Scan for the cell matching the given text and deliver its [x, y] coordinate at center. 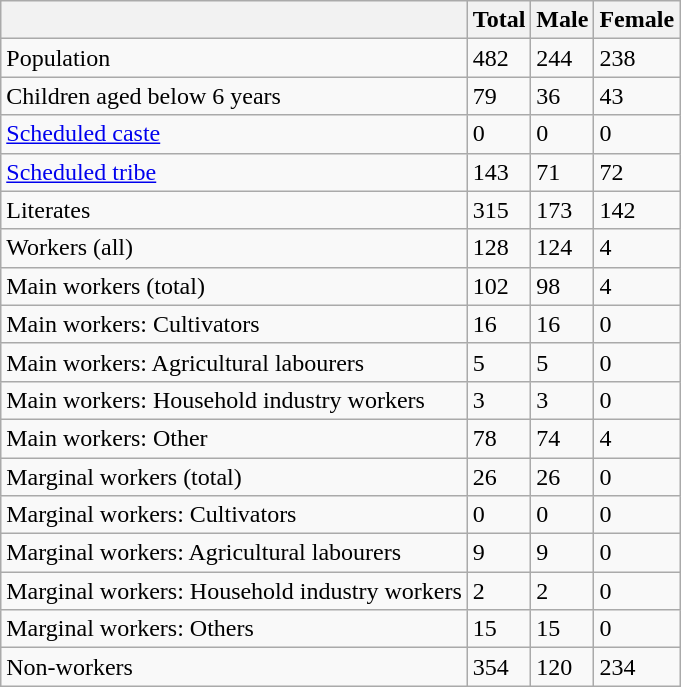
120 [562, 667]
142 [637, 210]
Male [562, 20]
Population [234, 58]
128 [499, 248]
74 [562, 438]
Marginal workers: Agricultural labourers [234, 553]
315 [499, 210]
79 [499, 96]
Children aged below 6 years [234, 96]
234 [637, 667]
173 [562, 210]
354 [499, 667]
102 [499, 286]
72 [637, 172]
Main workers: Household industry workers [234, 400]
Female [637, 20]
482 [499, 58]
Marginal workers (total) [234, 477]
Scheduled tribe [234, 172]
124 [562, 248]
Main workers: Agricultural labourers [234, 362]
Scheduled caste [234, 134]
43 [637, 96]
Main workers: Cultivators [234, 324]
244 [562, 58]
78 [499, 438]
71 [562, 172]
Marginal workers: Household industry workers [234, 591]
238 [637, 58]
Main workers (total) [234, 286]
Marginal workers: Cultivators [234, 515]
Literates [234, 210]
Total [499, 20]
Main workers: Other [234, 438]
143 [499, 172]
Non-workers [234, 667]
98 [562, 286]
Marginal workers: Others [234, 629]
Workers (all) [234, 248]
36 [562, 96]
